From the cell containing the given text, extract its center point as [X, Y] coordinate. 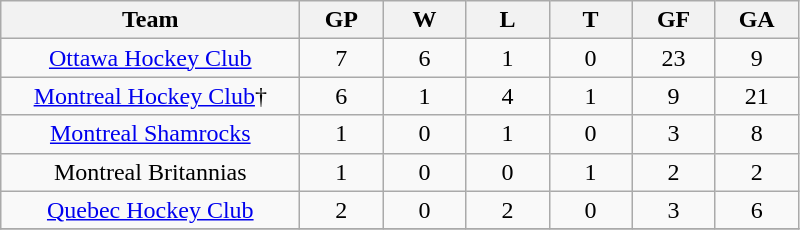
21 [756, 96]
T [590, 20]
Team [150, 20]
L [508, 20]
23 [674, 58]
GF [674, 20]
7 [342, 58]
8 [756, 134]
W [424, 20]
Ottawa Hockey Club [150, 58]
GP [342, 20]
GA [756, 20]
4 [508, 96]
Montreal Hockey Club† [150, 96]
Montreal Shamrocks [150, 134]
Quebec Hockey Club [150, 210]
Montreal Britannias [150, 172]
